Identify which cell holds the provided text, then report its (X, Y) central coordinate. 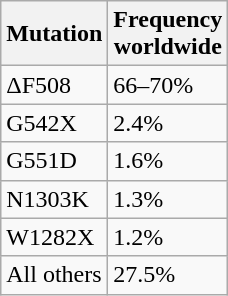
27.5% (168, 275)
1.3% (168, 199)
W1282X (54, 237)
N1303K (54, 199)
66–70% (168, 85)
2.4% (168, 123)
1.2% (168, 237)
G542X (54, 123)
All others (54, 275)
Mutation (54, 34)
ΔF508 (54, 85)
1.6% (168, 161)
G551D (54, 161)
Frequencyworldwide (168, 34)
